From the cell containing the given text, extract its center point as (X, Y) coordinate. 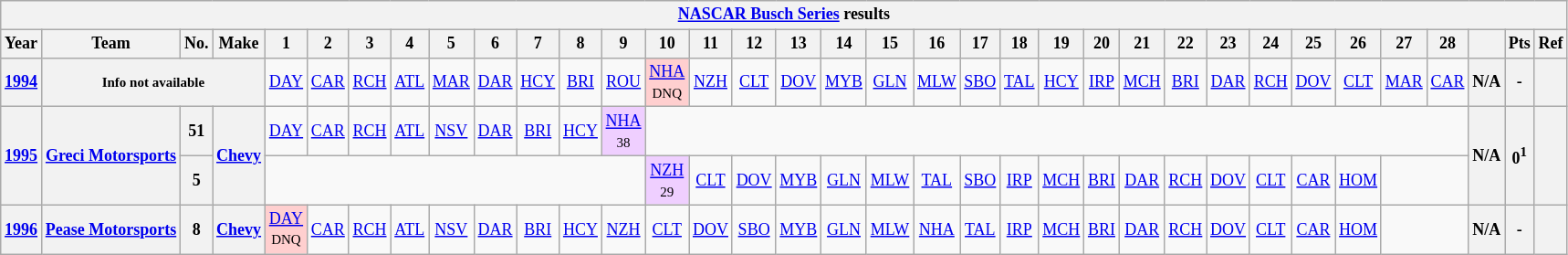
22 (1186, 44)
ROU (623, 82)
4 (410, 44)
DAYDNQ (286, 229)
1995 (22, 155)
6 (495, 44)
20 (1103, 44)
Pts (1519, 44)
2 (328, 44)
25 (1313, 44)
24 (1270, 44)
NASCAR Busch Series results (784, 15)
17 (980, 44)
NHA38 (623, 132)
26 (1358, 44)
18 (1019, 44)
1994 (22, 82)
Make (239, 44)
19 (1061, 44)
NHADNQ (667, 82)
Greci Motorsports (110, 155)
Pease Motorsports (110, 229)
Team (110, 44)
14 (844, 44)
No. (197, 44)
NZH29 (667, 180)
01 (1519, 155)
10 (667, 44)
1996 (22, 229)
27 (1404, 44)
21 (1142, 44)
15 (889, 44)
13 (799, 44)
7 (538, 44)
16 (936, 44)
51 (197, 132)
23 (1228, 44)
3 (370, 44)
Info not available (153, 82)
1 (286, 44)
Year (22, 44)
28 (1448, 44)
NHA (936, 229)
11 (711, 44)
12 (754, 44)
9 (623, 44)
Ref (1551, 44)
